For the text-containing cell, return its midpoint in (X, Y) coordinate format. 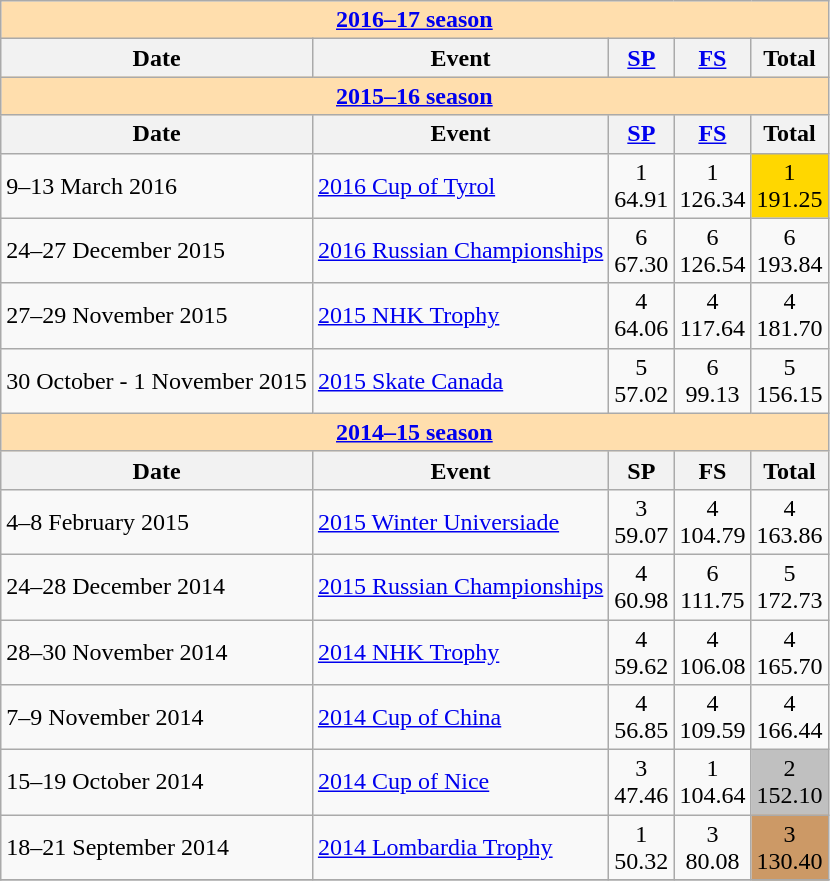
3 47.46 (642, 782)
7–9 November 2014 (157, 718)
4–8 February 2015 (157, 522)
6 193.84 (790, 250)
18–21 September 2014 (157, 848)
5 172.73 (790, 586)
6 126.54 (712, 250)
1 191.25 (790, 186)
5 57.02 (642, 380)
2015 Russian Championships (460, 586)
4 117.64 (712, 316)
1 126.34 (712, 186)
28–30 November 2014 (157, 652)
3 59.07 (642, 522)
24–28 December 2014 (157, 586)
4 104.79 (712, 522)
2015 Winter Universiade (460, 522)
24–27 December 2015 (157, 250)
2016–17 season (414, 20)
3 80.08 (712, 848)
6 111.75 (712, 586)
4 56.85 (642, 718)
2015–16 season (414, 96)
15–19 October 2014 (157, 782)
1 64.91 (642, 186)
1 50.32 (642, 848)
4 106.08 (712, 652)
3 130.40 (790, 848)
4 166.44 (790, 718)
30 October - 1 November 2015 (157, 380)
2014 Cup of Nice (460, 782)
2016 Russian Championships (460, 250)
2014 NHK Trophy (460, 652)
5 156.15 (790, 380)
6 99.13 (712, 380)
9–13 March 2016 (157, 186)
4 109.59 (712, 718)
2 152.10 (790, 782)
1 104.64 (712, 782)
2015 NHK Trophy (460, 316)
4 165.70 (790, 652)
2014 Lombardia Trophy (460, 848)
4 59.62 (642, 652)
2016 Cup of Tyrol (460, 186)
4 163.86 (790, 522)
4 181.70 (790, 316)
2014–15 season (414, 432)
2014 Cup of China (460, 718)
6 67.30 (642, 250)
2015 Skate Canada (460, 380)
4 64.06 (642, 316)
4 60.98 (642, 586)
27–29 November 2015 (157, 316)
